Return (x, y) of the center of cell containing provided text 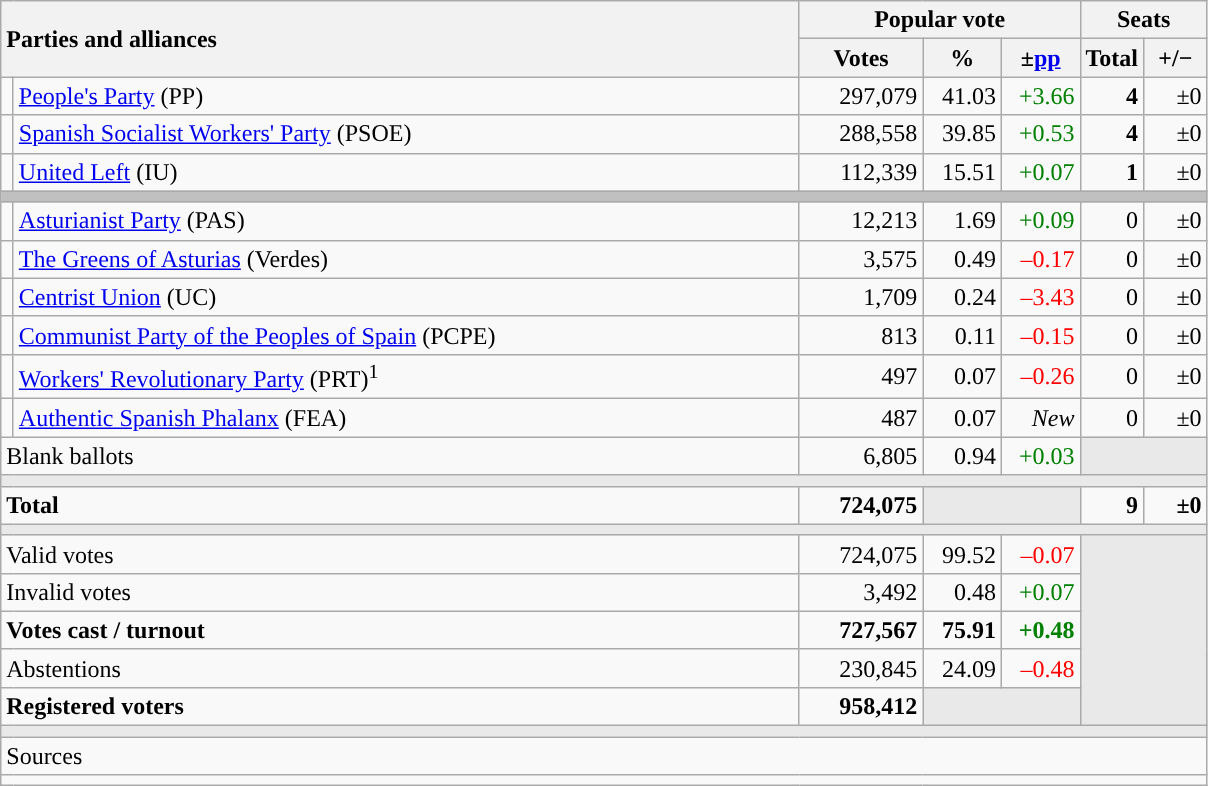
0.24 (962, 297)
Registered voters (400, 706)
99.52 (962, 554)
0.94 (962, 456)
288,558 (861, 134)
–0.17 (1040, 259)
Popular vote (940, 20)
±pp (1040, 58)
People's Party (PP) (406, 96)
–0.15 (1040, 335)
Invalid votes (400, 592)
Communist Party of the Peoples of Spain (PCPE) (406, 335)
Blank ballots (400, 456)
1.69 (962, 221)
Centrist Union (UC) (406, 297)
Valid votes (400, 554)
Asturianist Party (PAS) (406, 221)
–3.43 (1040, 297)
727,567 (861, 630)
487 (861, 418)
% (962, 58)
297,079 (861, 96)
–0.07 (1040, 554)
+3.66 (1040, 96)
Votes (861, 58)
1 (1112, 172)
United Left (IU) (406, 172)
24.09 (962, 668)
6,805 (861, 456)
112,339 (861, 172)
230,845 (861, 668)
1,709 (861, 297)
3,492 (861, 592)
Seats (1144, 20)
41.03 (962, 96)
75.91 (962, 630)
0.11 (962, 335)
0.48 (962, 592)
958,412 (861, 706)
+0.03 (1040, 456)
Abstentions (400, 668)
Sources (604, 756)
–0.48 (1040, 668)
Workers' Revolutionary Party (PRT)1 (406, 376)
New (1040, 418)
12,213 (861, 221)
Votes cast / turnout (400, 630)
The Greens of Asturias (Verdes) (406, 259)
Parties and alliances (400, 39)
497 (861, 376)
+0.48 (1040, 630)
+/− (1176, 58)
–0.26 (1040, 376)
813 (861, 335)
+0.09 (1040, 221)
Spanish Socialist Workers' Party (PSOE) (406, 134)
+0.53 (1040, 134)
0.49 (962, 259)
9 (1112, 505)
3,575 (861, 259)
Authentic Spanish Phalanx (FEA) (406, 418)
39.85 (962, 134)
15.51 (962, 172)
